Extract the [x, y] coordinate from the center of the cell holding the provided text.  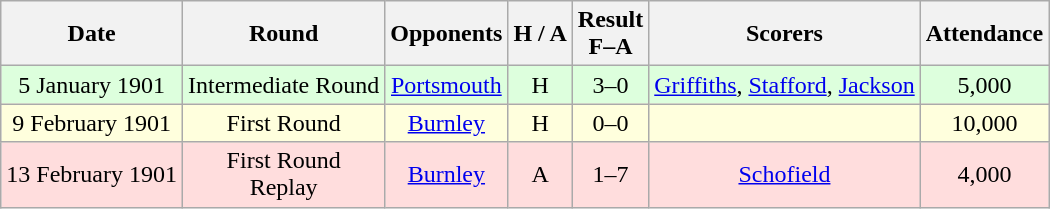
First Round [283, 123]
Attendance [984, 34]
ResultF–A [610, 34]
Date [92, 34]
3–0 [610, 85]
Scorers [784, 34]
1–7 [610, 174]
H / A [540, 34]
Round [283, 34]
9 February 1901 [92, 123]
Opponents [446, 34]
Portsmouth [446, 85]
A [540, 174]
Schofield [784, 174]
5,000 [984, 85]
First RoundReplay [283, 174]
10,000 [984, 123]
0–0 [610, 123]
Griffiths, Stafford, Jackson [784, 85]
4,000 [984, 174]
Intermediate Round [283, 85]
13 February 1901 [92, 174]
5 January 1901 [92, 85]
